Detect which cell encompasses the target text, then output its [X, Y] center coordinate. 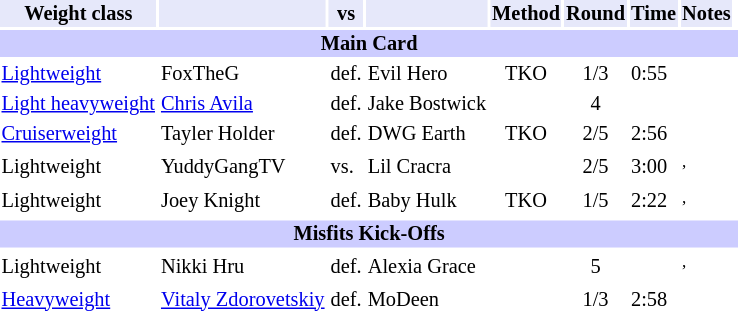
Notes [706, 14]
YuddyGangTV [242, 166]
0:55 [654, 74]
Alexia Grace [426, 267]
Misfits Kick-Offs [369, 234]
DWG Earth [426, 134]
Method [526, 14]
Main Card [369, 44]
Joey Knight [242, 201]
Jake Bostwick [426, 104]
vs. [346, 166]
1/3 [596, 74]
Chris Avila [242, 104]
Evil Hero [426, 74]
Round [596, 14]
Weight class [78, 14]
2:56 [654, 134]
1/5 [596, 201]
FoxTheG [242, 74]
Lil Cracra [426, 166]
Tayler Holder [242, 134]
vs [346, 14]
Cruiserweight [78, 134]
Nikki Hru [242, 267]
3:00 [654, 166]
4 [596, 104]
2:22 [654, 201]
5 [596, 267]
Light heavyweight [78, 104]
Time [654, 14]
Baby Hulk [426, 201]
